Locate the cell with the specified text and output its (x, y) center coordinate. 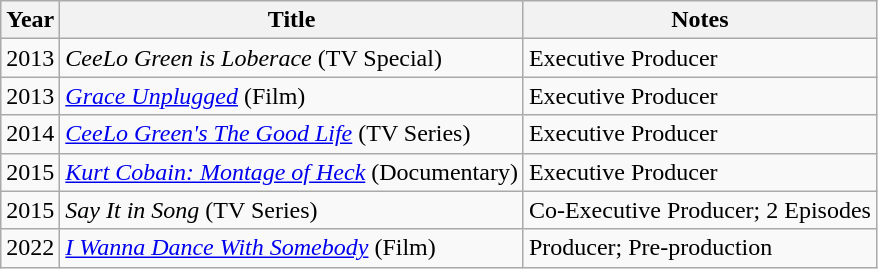
Producer; Pre-production (700, 248)
2014 (30, 134)
I Wanna Dance With Somebody (Film) (292, 248)
Co-Executive Producer; 2 Episodes (700, 210)
CeeLo Green is Loberace (TV Special) (292, 58)
CeeLo Green's The Good Life (TV Series) (292, 134)
Say It in Song (TV Series) (292, 210)
Kurt Cobain: Montage of Heck (Documentary) (292, 172)
2022 (30, 248)
Year (30, 20)
Grace Unplugged (Film) (292, 96)
Notes (700, 20)
Title (292, 20)
